Locate the cell with the specified text and output its (x, y) center coordinate. 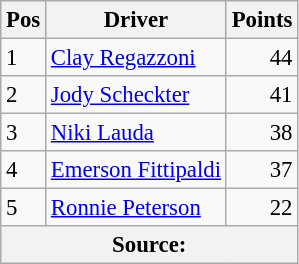
1 (24, 58)
Driver (136, 20)
Ronnie Peterson (136, 208)
41 (262, 95)
37 (262, 170)
Source: (150, 245)
44 (262, 58)
Pos (24, 20)
22 (262, 208)
5 (24, 208)
3 (24, 133)
Clay Regazzoni (136, 58)
Jody Scheckter (136, 95)
38 (262, 133)
4 (24, 170)
Niki Lauda (136, 133)
2 (24, 95)
Emerson Fittipaldi (136, 170)
Points (262, 20)
